Determine the [x, y] coordinate at the center of the cell enclosing the given text.  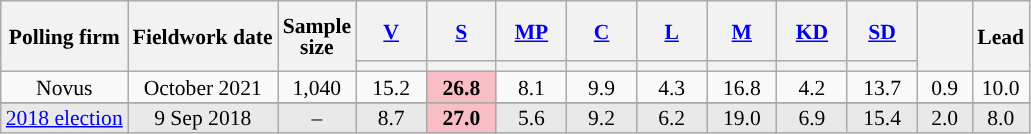
8.7 [391, 118]
9 Sep 2018 [203, 118]
SD [882, 31]
2018 election [64, 118]
Samplesize [317, 36]
16.8 [742, 86]
October 2021 [203, 86]
8.0 [1000, 118]
0.9 [944, 86]
Lead [1000, 36]
19.0 [742, 118]
4.2 [812, 86]
V [391, 31]
15.2 [391, 86]
Novus [64, 86]
2.0 [944, 118]
4.3 [672, 86]
6.2 [672, 118]
KD [812, 31]
1,040 [317, 86]
9.2 [601, 118]
6.9 [812, 118]
M [742, 31]
– [317, 118]
5.6 [531, 118]
26.8 [461, 86]
10.0 [1000, 86]
L [672, 31]
8.1 [531, 86]
9.9 [601, 86]
15.4 [882, 118]
13.7 [882, 86]
MP [531, 31]
Fieldwork date [203, 36]
Polling firm [64, 36]
C [601, 31]
S [461, 31]
27.0 [461, 118]
